Detect which cell encompasses the target text, then output its [x, y] center coordinate. 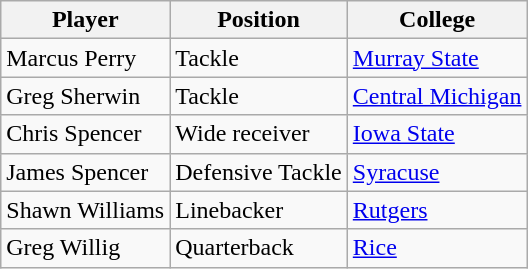
Greg Sherwin [86, 96]
Linebacker [259, 210]
Player [86, 20]
Marcus Perry [86, 58]
Syracuse [437, 172]
Iowa State [437, 134]
Rutgers [437, 210]
James Spencer [86, 172]
Greg Willig [86, 248]
Murray State [437, 58]
Central Michigan [437, 96]
Wide receiver [259, 134]
Chris Spencer [86, 134]
Shawn Williams [86, 210]
College [437, 20]
Position [259, 20]
Defensive Tackle [259, 172]
Rice [437, 248]
Quarterback [259, 248]
